Search for the cell housing the specified text and yield its [X, Y] center coordinate. 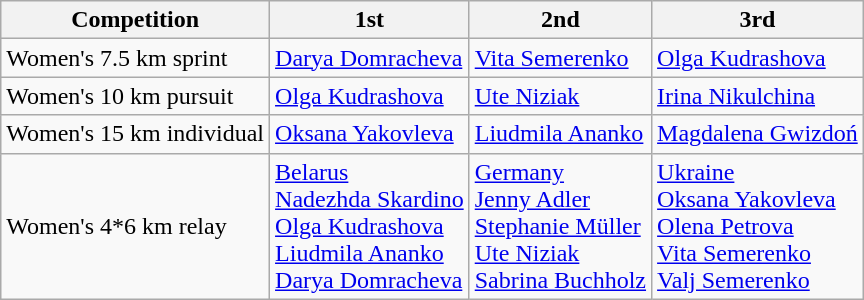
GermanyJenny AdlerStephanie MüllerUte NiziakSabrina Buchholz [560, 226]
Magdalena Gwizdoń [758, 134]
Liudmila Ananko [560, 134]
Women's 7.5 km sprint [136, 58]
Vita Semerenko [560, 58]
UkraineOksana YakovlevaOlena PetrovaVita SemerenkoValj Semerenko [758, 226]
Competition [136, 20]
3rd [758, 20]
BelarusNadezhda SkardinoOlga KudrashovaLiudmila AnankoDarya Domracheva [370, 226]
2nd [560, 20]
Women's 10 km pursuit [136, 96]
Oksana Yakovleva [370, 134]
Ute Niziak [560, 96]
Women's 15 km individual [136, 134]
Irina Nikulchina [758, 96]
Women's 4*6 km relay [136, 226]
1st [370, 20]
Darya Domracheva [370, 58]
